Output the (x, y) coordinate of the center of the cell containing the given text.  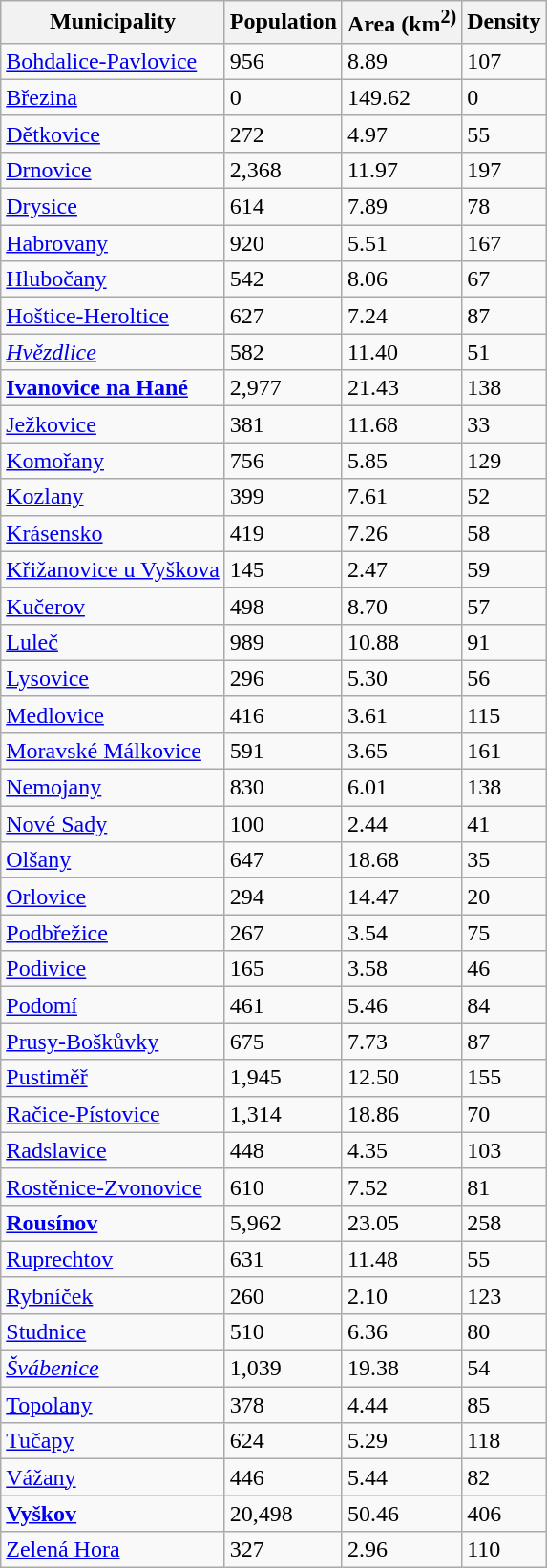
197 (504, 170)
406 (504, 1514)
675 (283, 1042)
Municipality (113, 23)
448 (283, 1150)
100 (283, 824)
167 (504, 243)
3.58 (401, 969)
258 (504, 1223)
Medlovice (113, 714)
6.01 (401, 788)
59 (504, 569)
3.61 (401, 714)
Topolany (113, 1405)
Moravské Málkovice (113, 751)
110 (504, 1550)
399 (283, 497)
Dětkovice (113, 134)
3.65 (401, 751)
155 (504, 1078)
Nemojany (113, 788)
91 (504, 642)
989 (283, 642)
Ivanovice na Hané (113, 388)
7.61 (401, 497)
3.54 (401, 933)
647 (283, 860)
20,498 (283, 1514)
7.24 (401, 316)
51 (504, 352)
107 (504, 61)
8.70 (401, 606)
296 (283, 678)
54 (504, 1369)
614 (283, 207)
7.73 (401, 1042)
Zelená Hora (113, 1550)
Hlubočany (113, 279)
8.06 (401, 279)
84 (504, 1005)
Habrovany (113, 243)
Křižanovice u Vyškova (113, 569)
627 (283, 316)
Drnovice (113, 170)
2.96 (401, 1550)
10.88 (401, 642)
11.48 (401, 1259)
446 (283, 1477)
80 (504, 1331)
35 (504, 860)
6.36 (401, 1331)
8.89 (401, 61)
1,039 (283, 1369)
82 (504, 1477)
Račice-Pístovice (113, 1114)
7.52 (401, 1186)
327 (283, 1550)
145 (283, 569)
Švábenice (113, 1369)
Lysovice (113, 678)
956 (283, 61)
Studnice (113, 1331)
381 (283, 424)
4.97 (401, 134)
Krásensko (113, 533)
78 (504, 207)
Radslavice (113, 1150)
Hoštice-Heroltice (113, 316)
50.46 (401, 1514)
Rybníček (113, 1295)
Rousínov (113, 1223)
272 (283, 134)
103 (504, 1150)
165 (283, 969)
123 (504, 1295)
11.40 (401, 352)
4.35 (401, 1150)
149.62 (401, 97)
Podbřežice (113, 933)
20 (504, 897)
5,962 (283, 1223)
57 (504, 606)
21.43 (401, 388)
Tučapy (113, 1441)
Vyškov (113, 1514)
Olšany (113, 860)
591 (283, 751)
Kučerov (113, 606)
498 (283, 606)
5.29 (401, 1441)
5.30 (401, 678)
58 (504, 533)
115 (504, 714)
11.97 (401, 170)
81 (504, 1186)
Hvězdlice (113, 352)
5.46 (401, 1005)
161 (504, 751)
830 (283, 788)
2,368 (283, 170)
67 (504, 279)
610 (283, 1186)
267 (283, 933)
582 (283, 352)
56 (504, 678)
2,977 (283, 388)
Drysice (113, 207)
624 (283, 1441)
85 (504, 1405)
461 (283, 1005)
419 (283, 533)
46 (504, 969)
2.44 (401, 824)
23.05 (401, 1223)
2.10 (401, 1295)
118 (504, 1441)
542 (283, 279)
18.86 (401, 1114)
Komořany (113, 461)
Ježkovice (113, 424)
378 (283, 1405)
631 (283, 1259)
260 (283, 1295)
14.47 (401, 897)
70 (504, 1114)
41 (504, 824)
Podivice (113, 969)
7.26 (401, 533)
Nové Sady (113, 824)
Orlovice (113, 897)
5.85 (401, 461)
920 (283, 243)
Březina (113, 97)
Ruprechtov (113, 1259)
Podomí (113, 1005)
2.47 (401, 569)
756 (283, 461)
18.68 (401, 860)
Pustiměř (113, 1078)
12.50 (401, 1078)
416 (283, 714)
Population (283, 23)
1,314 (283, 1114)
19.38 (401, 1369)
294 (283, 897)
Density (504, 23)
510 (283, 1331)
4.44 (401, 1405)
Kozlany (113, 497)
7.89 (401, 207)
5.44 (401, 1477)
5.51 (401, 243)
11.68 (401, 424)
129 (504, 461)
Bohdalice-Pavlovice (113, 61)
75 (504, 933)
Prusy-Boškůvky (113, 1042)
Rostěnice-Zvonovice (113, 1186)
33 (504, 424)
Vážany (113, 1477)
1,945 (283, 1078)
Luleč (113, 642)
Area (km2) (401, 23)
52 (504, 497)
